Return [X, Y] of the center of cell containing provided text 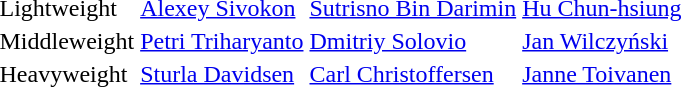
Petri Triharyanto [222, 41]
Dmitriy Solovio [413, 41]
